Scan for the cell matching the given text and deliver its (X, Y) coordinate at center. 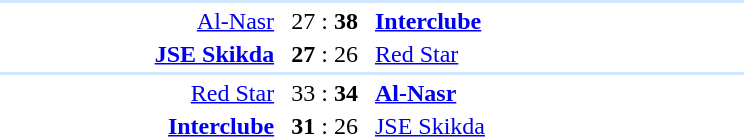
27 : 26 (325, 54)
Interclube (512, 21)
27 : 38 (325, 21)
JSE Skikda (138, 54)
33 : 34 (325, 93)
